Output the (x, y) coordinate of the center of the cell containing the given text.  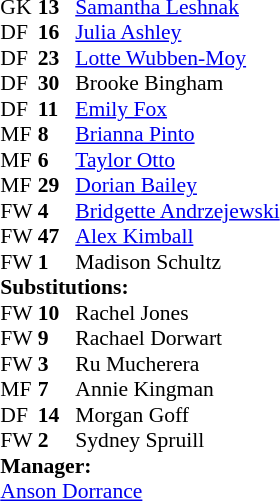
Substitutions: (140, 287)
16 (57, 33)
47 (57, 237)
29 (57, 185)
2 (57, 441)
Sydney Spruill (177, 441)
1 (57, 262)
3 (57, 364)
Bridgette Andrzejewski (177, 211)
30 (57, 83)
7 (57, 389)
8 (57, 135)
Brooke Bingham (177, 83)
10 (57, 313)
23 (57, 58)
Ru Mucherera (177, 364)
Taylor Otto (177, 160)
Morgan Goff (177, 415)
Alex Kimball (177, 237)
Emily Fox (177, 109)
Brianna Pinto (177, 135)
11 (57, 109)
Rachel Jones (177, 313)
6 (57, 160)
9 (57, 339)
Madison Schultz (177, 262)
Manager: (140, 466)
Dorian Bailey (177, 185)
4 (57, 211)
Julia Ashley (177, 33)
Rachael Dorwart (177, 339)
Annie Kingman (177, 389)
14 (57, 415)
Lotte Wubben-Moy (177, 58)
